Determine the (x, y) coordinate at the center of the cell enclosing the given text.  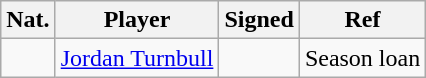
Player (137, 20)
Signed (259, 20)
Season loan (362, 58)
Nat. (28, 20)
Ref (362, 20)
Jordan Turnbull (137, 58)
